Search for the cell housing the specified text and yield its [X, Y] center coordinate. 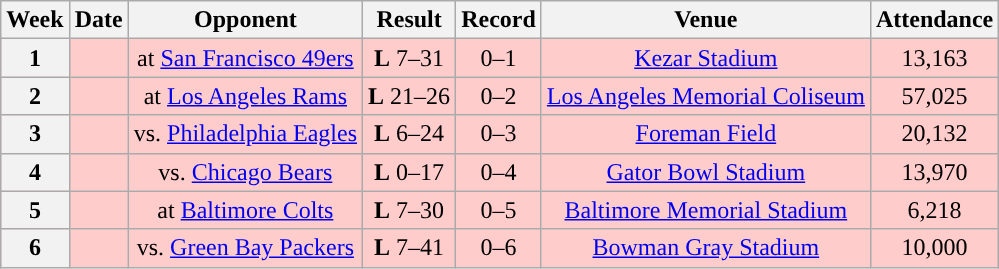
Los Angeles Memorial Coliseum [706, 96]
at San Francisco 49ers [245, 58]
L 21–26 [410, 96]
vs. Green Bay Packers [245, 248]
L 6–24 [410, 134]
Baltimore Memorial Stadium [706, 210]
L 0–17 [410, 172]
L 7–41 [410, 248]
6,218 [934, 210]
4 [35, 172]
0–1 [499, 58]
0–2 [499, 96]
at Los Angeles Rams [245, 96]
0–5 [499, 210]
10,000 [934, 248]
5 [35, 210]
6 [35, 248]
Kezar Stadium [706, 58]
13,970 [934, 172]
Venue [706, 20]
Attendance [934, 20]
Week [35, 20]
57,025 [934, 96]
1 [35, 58]
Foreman Field [706, 134]
Bowman Gray Stadium [706, 248]
L 7–30 [410, 210]
0–6 [499, 248]
at Baltimore Colts [245, 210]
2 [35, 96]
Opponent [245, 20]
vs. Chicago Bears [245, 172]
Date [98, 20]
Result [410, 20]
L 7–31 [410, 58]
Gator Bowl Stadium [706, 172]
3 [35, 134]
vs. Philadelphia Eagles [245, 134]
0–4 [499, 172]
20,132 [934, 134]
Record [499, 20]
13,163 [934, 58]
0–3 [499, 134]
